Search for the cell housing the specified text and yield its (x, y) center coordinate. 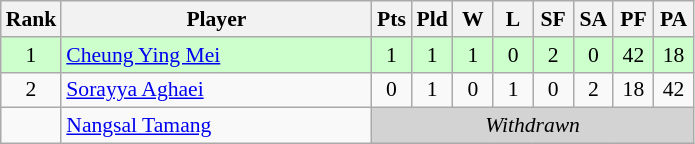
Player (216, 19)
Withdrawn (532, 126)
Rank (32, 19)
L (513, 19)
Cheung Ying Mei (216, 55)
PF (633, 19)
Sorayya Aghaei (216, 90)
SF (553, 19)
Nangsal Tamang (216, 126)
PA (673, 19)
Pld (432, 19)
SA (593, 19)
Pts (391, 19)
W (473, 19)
